Scan for the cell matching the given text and deliver its (x, y) coordinate at center. 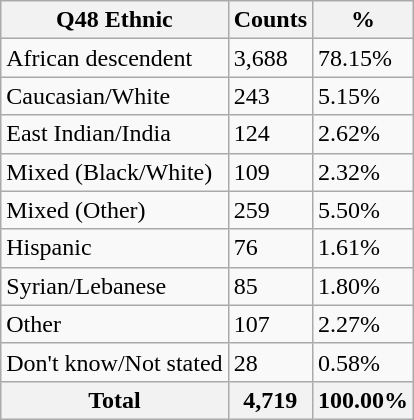
0.58% (364, 362)
28 (270, 362)
109 (270, 172)
124 (270, 134)
4,719 (270, 400)
Don't know/Not stated (114, 362)
85 (270, 286)
2.32% (364, 172)
Caucasian/White (114, 96)
Counts (270, 20)
1.80% (364, 286)
2.27% (364, 324)
5.15% (364, 96)
243 (270, 96)
Other (114, 324)
Q48 Ethnic (114, 20)
78.15% (364, 58)
Mixed (Other) (114, 210)
East Indian/India (114, 134)
3,688 (270, 58)
259 (270, 210)
107 (270, 324)
Total (114, 400)
100.00% (364, 400)
1.61% (364, 248)
Hispanic (114, 248)
5.50% (364, 210)
Mixed (Black/White) (114, 172)
2.62% (364, 134)
% (364, 20)
Syrian/Lebanese (114, 286)
African descendent (114, 58)
76 (270, 248)
